Return the [x, y] coordinate for the center point of the cell that contains the specified text.  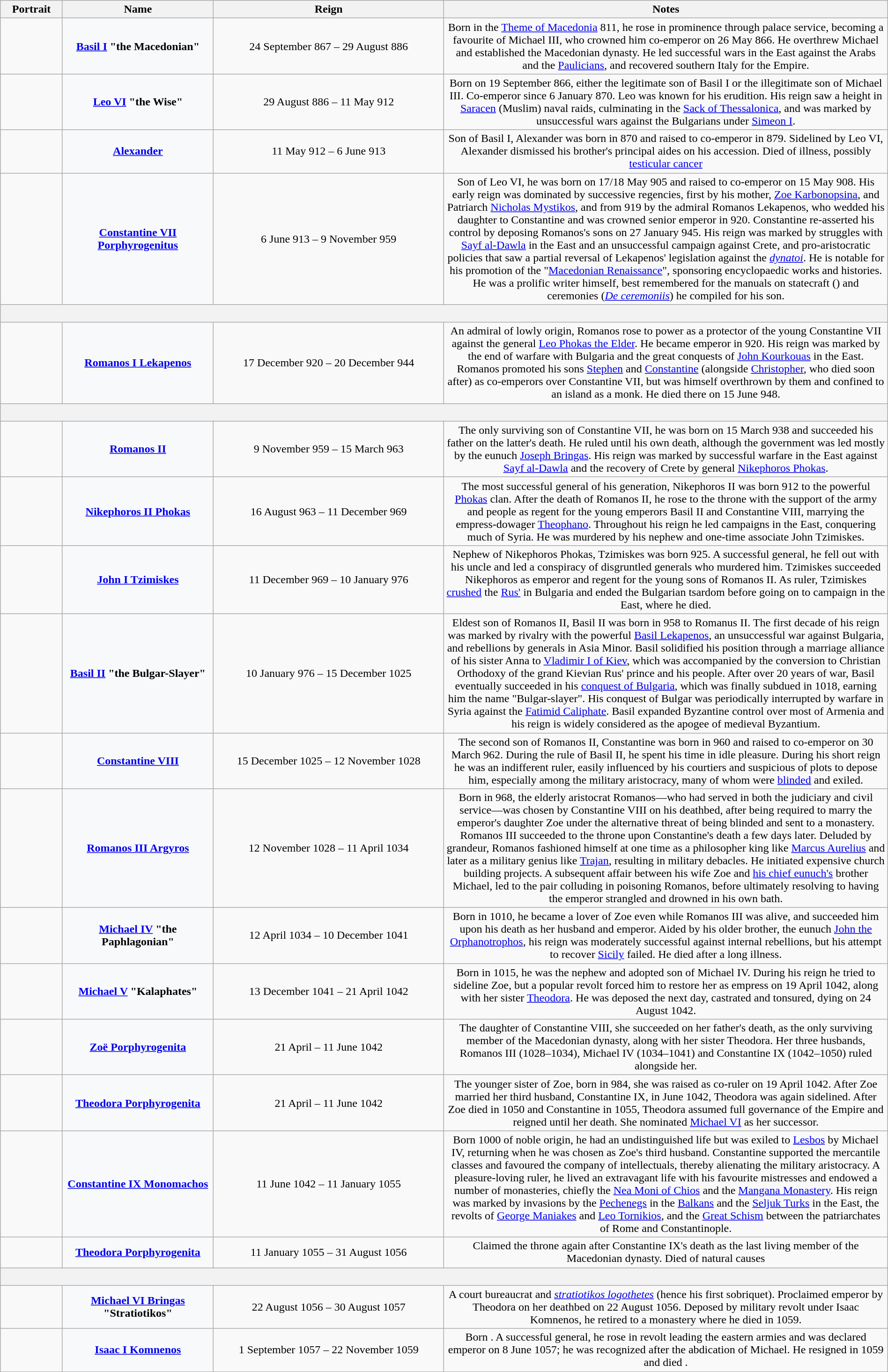
Alexander [138, 151]
Claimed the throne again after Constantine IX's death as the last living member of the Macedonian dynasty. Died of natural causes [666, 1253]
17 December 920 – 20 December 944 [329, 363]
11 January 1055 – 31 August 1056 [329, 1253]
Leo VI "the Wise" [138, 102]
15 December 1025 – 12 November 1028 [329, 761]
Portrait [32, 9]
29 August 886 – 11 May 912 [329, 102]
Romanos II [138, 449]
Isaac I Komnenos [138, 1350]
Reign [329, 9]
Romanos I Lekapenos [138, 363]
Nikephoros II Phokas [138, 511]
Michael VI Bringas "Stratiotikos" [138, 1307]
Constantine VIIPorphyrogenitus [138, 239]
22 August 1056 – 30 August 1057 [329, 1307]
Constantine IX Monomachos [138, 1184]
6 June 913 – 9 November 959 [329, 239]
Basil I "the Macedonian" [138, 46]
John I Tzimiskes [138, 579]
11 December 969 – 10 January 976 [329, 579]
Notes [666, 9]
Romanos III Argyros [138, 848]
Michael IV "the Paphlagonian" [138, 936]
11 May 912 – 6 June 913 [329, 151]
1 September 1057 – 22 November 1059 [329, 1350]
12 April 1034 – 10 December 1041 [329, 936]
13 December 1041 – 21 April 1042 [329, 991]
Constantine VIII [138, 761]
24 September 867 – 29 August 886 [329, 46]
16 August 963 – 11 December 969 [329, 511]
Zoë Porphyrogenita [138, 1047]
9 November 959 – 15 March 963 [329, 449]
10 January 976 – 15 December 1025 [329, 673]
Basil II "the Bulgar-Slayer" [138, 673]
Michael V "Kalaphates" [138, 991]
Name [138, 9]
12 November 1028 – 11 April 1034 [329, 848]
11 June 1042 – 11 January 1055 [329, 1184]
